Determine the (x, y) coordinate at the center of the cell enclosing the given text.  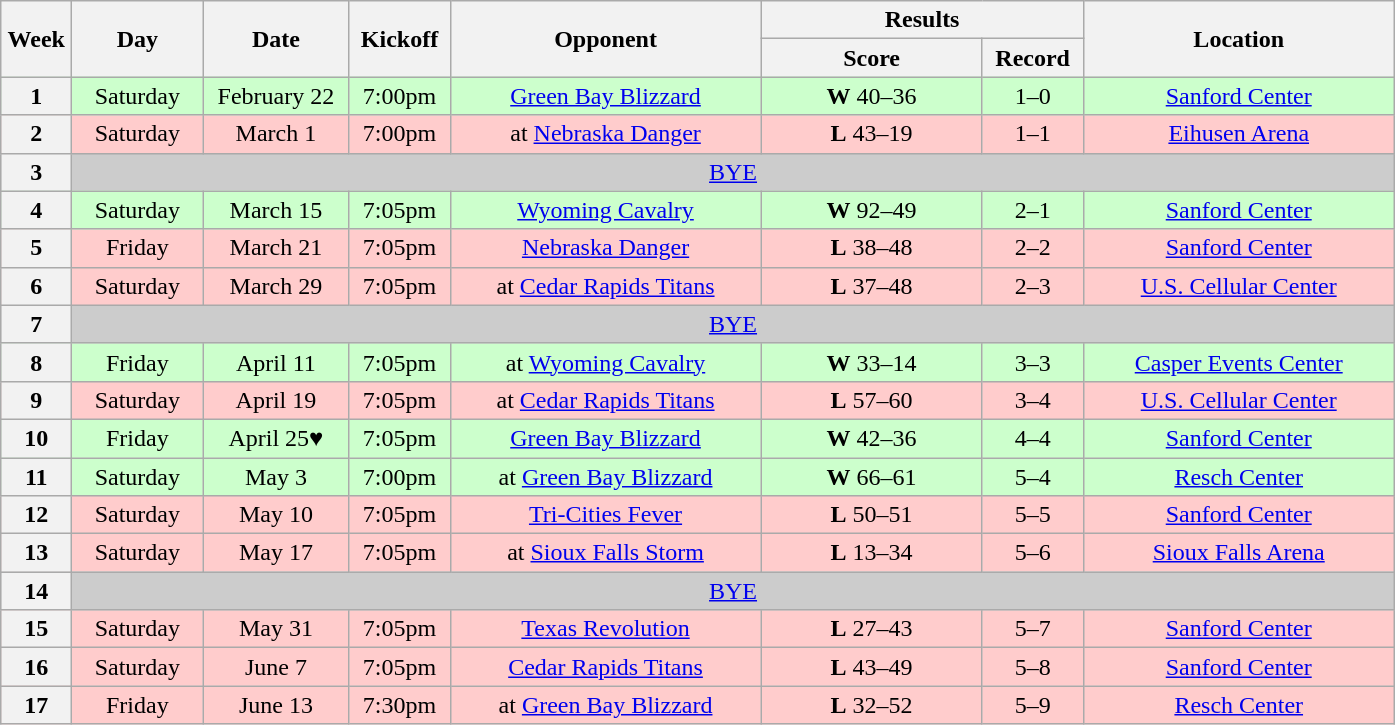
March 1 (276, 134)
3 (36, 172)
7:30pm (400, 705)
April 25♥ (276, 438)
Day (138, 39)
March 29 (276, 286)
Casper Events Center (1238, 362)
Eihusen Arena (1238, 134)
Sioux Falls Arena (1238, 553)
Date (276, 39)
L 37–48 (872, 286)
11 (36, 477)
6 (36, 286)
May 31 (276, 629)
at Nebraska Danger (606, 134)
May 3 (276, 477)
Texas Revolution (606, 629)
1–1 (1032, 134)
17 (36, 705)
April 19 (276, 400)
4 (36, 210)
7 (36, 324)
5 (36, 248)
at Wyoming Cavalry (606, 362)
2–1 (1032, 210)
W 92–49 (872, 210)
1–0 (1032, 96)
2–3 (1032, 286)
13 (36, 553)
3–3 (1032, 362)
Cedar Rapids Titans (606, 667)
2–2 (1032, 248)
9 (36, 400)
W 40–36 (872, 96)
5–7 (1032, 629)
15 (36, 629)
Kickoff (400, 39)
3–4 (1032, 400)
12 (36, 515)
L 50–51 (872, 515)
L 57–60 (872, 400)
1 (36, 96)
5–4 (1032, 477)
Opponent (606, 39)
Tri-Cities Fever (606, 515)
14 (36, 591)
5–8 (1032, 667)
Record (1032, 58)
Results (922, 20)
L 32–52 (872, 705)
Location (1238, 39)
W 33–14 (872, 362)
8 (36, 362)
March 15 (276, 210)
at Sioux Falls Storm (606, 553)
May 10 (276, 515)
W 66–61 (872, 477)
2 (36, 134)
June 7 (276, 667)
February 22 (276, 96)
10 (36, 438)
5–9 (1032, 705)
L 38–48 (872, 248)
4–4 (1032, 438)
June 13 (276, 705)
March 21 (276, 248)
L 43–19 (872, 134)
May 17 (276, 553)
April 11 (276, 362)
L 43–49 (872, 667)
Score (872, 58)
5–6 (1032, 553)
Wyoming Cavalry (606, 210)
5–5 (1032, 515)
Nebraska Danger (606, 248)
Week (36, 39)
L 27–43 (872, 629)
L 13–34 (872, 553)
16 (36, 667)
W 42–36 (872, 438)
